Return (X, Y) of the center of cell containing provided text 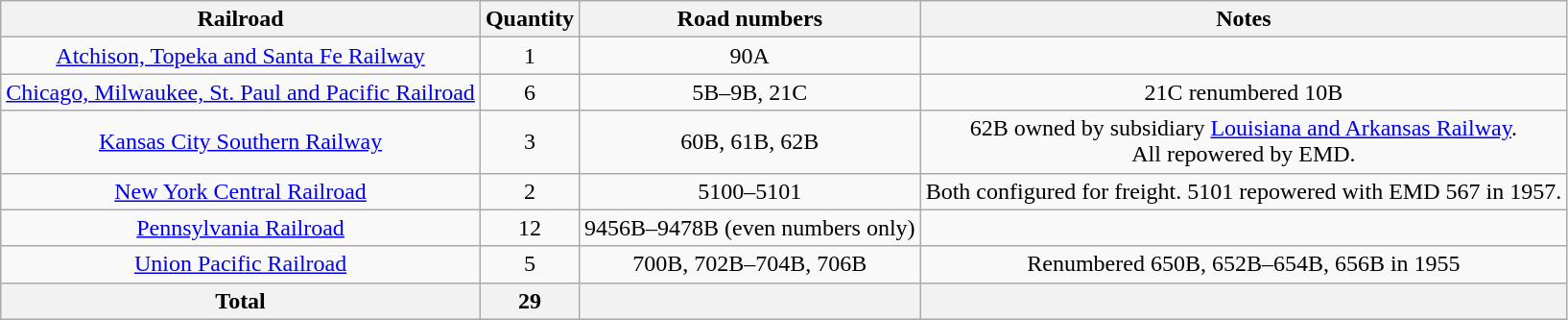
29 (530, 301)
5B–9B, 21C (749, 92)
Quantity (530, 19)
60B, 61B, 62B (749, 142)
5 (530, 264)
Pennsylvania Railroad (241, 228)
3 (530, 142)
9456B–9478B (even numbers only) (749, 228)
Notes (1244, 19)
Chicago, Milwaukee, St. Paul and Pacific Railroad (241, 92)
Union Pacific Railroad (241, 264)
Renumbered 650B, 652B–654B, 656B in 1955 (1244, 264)
Road numbers (749, 19)
Total (241, 301)
Kansas City Southern Railway (241, 142)
Atchison, Topeka and Santa Fe Railway (241, 56)
New York Central Railroad (241, 191)
21C renumbered 10B (1244, 92)
12 (530, 228)
Both configured for freight. 5101 repowered with EMD 567 in 1957. (1244, 191)
Railroad (241, 19)
5100–5101 (749, 191)
1 (530, 56)
2 (530, 191)
90A (749, 56)
700B, 702B–704B, 706B (749, 264)
62B owned by subsidiary Louisiana and Arkansas Railway.All repowered by EMD. (1244, 142)
6 (530, 92)
